Find where the given text appears and provide that cell's center as [X, Y] coordinate. 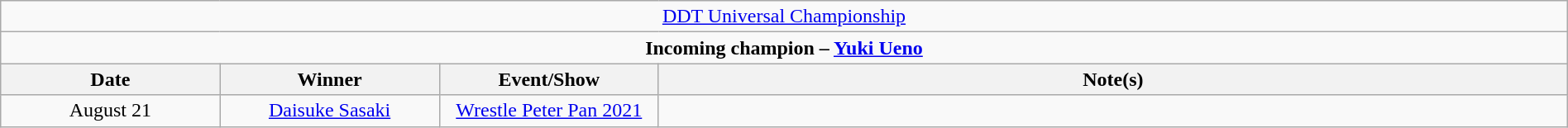
August 21 [111, 111]
Daisuke Sasaki [329, 111]
DDT Universal Championship [784, 17]
Event/Show [549, 79]
Incoming champion – Yuki Ueno [784, 48]
Note(s) [1113, 79]
Date [111, 79]
Winner [329, 79]
Wrestle Peter Pan 2021 [549, 111]
